From the cell containing the given text, extract its center point as [X, Y] coordinate. 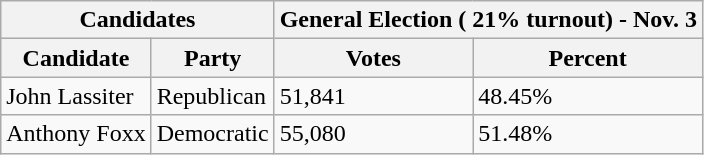
Anthony Foxx [76, 134]
Democratic [212, 134]
51,841 [373, 96]
Party [212, 58]
Candidates [138, 20]
55,080 [373, 134]
Votes [373, 58]
51.48% [588, 134]
Republican [212, 96]
Percent [588, 58]
General Election ( 21% turnout) - Nov. 3 [488, 20]
Candidate [76, 58]
48.45% [588, 96]
John Lassiter [76, 96]
